Search for the cell housing the specified text and yield its (X, Y) center coordinate. 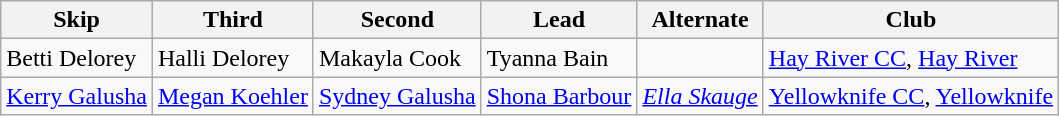
Club (910, 20)
Tyanna Bain (559, 58)
Third (232, 20)
Shona Barbour (559, 96)
Halli Delorey (232, 58)
Makayla Cook (397, 58)
Alternate (700, 20)
Second (397, 20)
Sydney Galusha (397, 96)
Hay River CC, Hay River (910, 58)
Ella Skauge (700, 96)
Skip (77, 20)
Yellowknife CC, Yellowknife (910, 96)
Betti Delorey (77, 58)
Kerry Galusha (77, 96)
Megan Koehler (232, 96)
Lead (559, 20)
